Scan for the cell matching the given text and deliver its [x, y] coordinate at center. 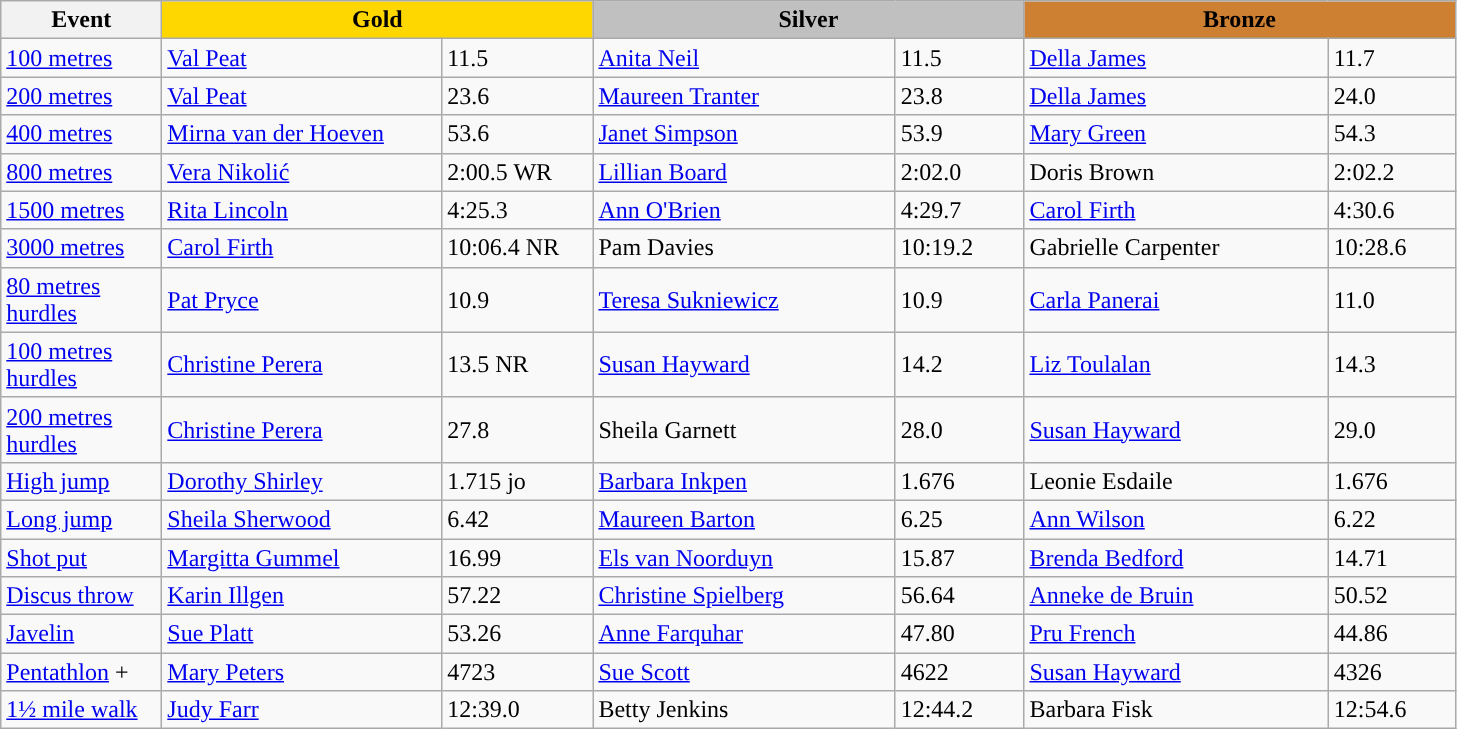
14.2 [960, 364]
Teresa Sukniewicz [744, 300]
Sheila Sherwood [302, 519]
1½ mile walk [82, 710]
6.42 [518, 519]
2:02.0 [960, 172]
Ann Wilson [1176, 519]
High jump [82, 481]
50.52 [1392, 596]
Sue Platt [302, 634]
10:06.4 NR [518, 248]
400 metres [82, 134]
Pam Davies [744, 248]
28.0 [960, 430]
10:28.6 [1392, 248]
56.64 [960, 596]
Liz Toulalan [1176, 364]
Mirna van der Hoeven [302, 134]
53.26 [518, 634]
14.3 [1392, 364]
4:29.7 [960, 210]
Els van Noorduyn [744, 557]
100 metres hurdles [82, 364]
Karin Illgen [302, 596]
14.71 [1392, 557]
12:44.2 [960, 710]
Discus throw [82, 596]
Mary Green [1176, 134]
Pat Pryce [302, 300]
Long jump [82, 519]
47.80 [960, 634]
Sue Scott [744, 672]
Barbara Fisk [1176, 710]
Ann O'Brien [744, 210]
100 metres [82, 58]
24.0 [1392, 96]
23.8 [960, 96]
4326 [1392, 672]
57.22 [518, 596]
Judy Farr [302, 710]
Gabrielle Carpenter [1176, 248]
Silver [808, 20]
Mary Peters [302, 672]
6.25 [960, 519]
80 metres hurdles [82, 300]
12:54.6 [1392, 710]
2:02.2 [1392, 172]
Barbara Inkpen [744, 481]
23.6 [518, 96]
Christine Spielberg [744, 596]
6.22 [1392, 519]
200 metres [82, 96]
Maureen Barton [744, 519]
11.0 [1392, 300]
13.5 NR [518, 364]
3000 metres [82, 248]
200 metres hurdles [82, 430]
12:39.0 [518, 710]
Carla Panerai [1176, 300]
800 metres [82, 172]
16.99 [518, 557]
Lillian Board [744, 172]
1.715 jo [518, 481]
4622 [960, 672]
53.6 [518, 134]
10:19.2 [960, 248]
Javelin [82, 634]
29.0 [1392, 430]
15.87 [960, 557]
Rita Lincoln [302, 210]
Janet Simpson [744, 134]
Betty Jenkins [744, 710]
Anne Farquhar [744, 634]
54.3 [1392, 134]
Margitta Gummel [302, 557]
Brenda Bedford [1176, 557]
4:30.6 [1392, 210]
Anita Neil [744, 58]
53.9 [960, 134]
Doris Brown [1176, 172]
Shot put [82, 557]
27.8 [518, 430]
4723 [518, 672]
44.86 [1392, 634]
Leonie Esdaile [1176, 481]
Pentathlon + [82, 672]
11.7 [1392, 58]
Sheila Garnett [744, 430]
Event [82, 20]
Dorothy Shirley [302, 481]
4:25.3 [518, 210]
Pru French [1176, 634]
Anneke de Bruin [1176, 596]
Vera Nikolić [302, 172]
Gold [378, 20]
Maureen Tranter [744, 96]
Bronze [1240, 20]
2:00.5 WR [518, 172]
1500 metres [82, 210]
